Locate the cell with the specified text and output its (X, Y) center coordinate. 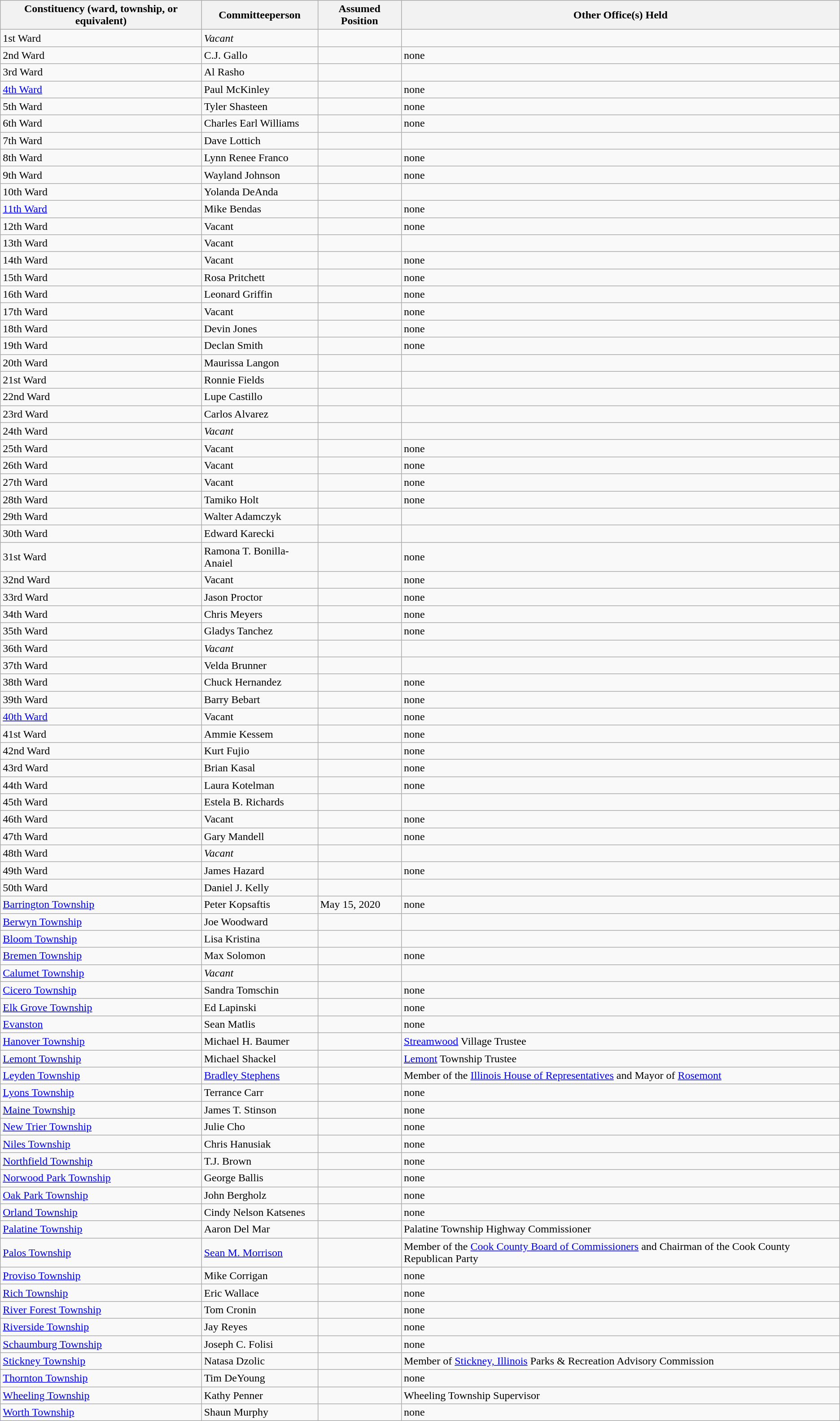
John Bergholz (259, 1195)
37th Ward (101, 665)
Sean M. Morrison (259, 1253)
31st Ward (101, 557)
Tamiko Holt (259, 500)
21st Ward (101, 380)
Proviso Township (101, 1276)
41st Ward (101, 734)
Daniel J. Kelly (259, 888)
Peter Kopsaftis (259, 905)
42nd Ward (101, 751)
Joe Woodward (259, 922)
Tom Cronin (259, 1310)
10th Ward (101, 192)
Cindy Nelson Katsenes (259, 1212)
Bremen Township (101, 956)
3rd Ward (101, 72)
Rich Township (101, 1293)
Oak Park Township (101, 1195)
38th Ward (101, 682)
Assumed Position (359, 15)
29th Ward (101, 517)
Bloom Township (101, 939)
Northfield Township (101, 1161)
Worth Township (101, 1412)
Palos Township (101, 1253)
1st Ward (101, 38)
Brian Kasal (259, 768)
Evanston (101, 1024)
Palatine Township (101, 1229)
Cicero Township (101, 990)
Berwyn Township (101, 922)
Ronnie Fields (259, 380)
28th Ward (101, 500)
Eric Wallace (259, 1293)
Member of the Cook County Board of Commissioners and Chairman of the Cook County Republican Party (620, 1253)
32nd Ward (101, 580)
Leyden Township (101, 1076)
Ammie Kessem (259, 734)
Maurissa Langon (259, 363)
Aaron Del Mar (259, 1229)
Carlos Alvarez (259, 414)
James Hazard (259, 871)
11th Ward (101, 209)
Julie Cho (259, 1127)
12th Ward (101, 226)
5th Ward (101, 106)
Walter Adamczyk (259, 517)
Rosa Pritchett (259, 277)
Thornton Township (101, 1378)
8th Ward (101, 158)
Chris Hanusiak (259, 1144)
Member of Stickney, Illinois Parks & Recreation Advisory Commission (620, 1361)
33rd Ward (101, 597)
Sandra Tomschin (259, 990)
Lemont Township (101, 1058)
Hanover Township (101, 1041)
36th Ward (101, 648)
Bradley Stephens (259, 1076)
Palatine Township Highway Commissioner (620, 1229)
Lynn Renee Franco (259, 158)
Streamwood Village Trustee (620, 1041)
Calumet Township (101, 973)
Kurt Fujio (259, 751)
Member of the Illinois House of Representatives and Mayor of Rosemont (620, 1076)
47th Ward (101, 836)
T.J. Brown (259, 1161)
19th Ward (101, 346)
17th Ward (101, 312)
25th Ward (101, 448)
2nd Ward (101, 55)
Constituency (ward, township, or equivalent) (101, 15)
13th Ward (101, 243)
Chuck Hernandez (259, 682)
Committeeperson (259, 15)
Joseph C. Folisi (259, 1344)
Wheeling Township (101, 1395)
Velda Brunner (259, 665)
Michael H. Baumer (259, 1041)
Jay Reyes (259, 1327)
C.J. Gallo (259, 55)
Laura Kotelman (259, 785)
44th Ward (101, 785)
Jason Proctor (259, 597)
43rd Ward (101, 768)
Terrance Carr (259, 1093)
Michael Shackel (259, 1058)
Lyons Township (101, 1093)
Max Solomon (259, 956)
34th Ward (101, 614)
24th Ward (101, 431)
Mike Bendas (259, 209)
Ed Lapinski (259, 1007)
Gladys Tanchez (259, 631)
Devin Jones (259, 329)
Elk Grove Township (101, 1007)
Natasa Dzolic (259, 1361)
Estela B. Richards (259, 802)
6th Ward (101, 123)
Tim DeYoung (259, 1378)
Wheeling Township Supervisor (620, 1395)
46th Ward (101, 819)
30th Ward (101, 534)
Leonard Griffin (259, 295)
9th Ward (101, 175)
Lupe Castillo (259, 397)
Other Office(s) Held (620, 15)
Norwood Park Township (101, 1178)
26th Ward (101, 465)
22nd Ward (101, 397)
River Forest Township (101, 1310)
Lisa Kristina (259, 939)
Orland Township (101, 1212)
Declan Smith (259, 346)
Yolanda DeAnda (259, 192)
Kathy Penner (259, 1395)
Schaumburg Township (101, 1344)
48th Ward (101, 853)
Stickney Township (101, 1361)
49th Ward (101, 871)
27th Ward (101, 482)
George Ballis (259, 1178)
Dave Lottich (259, 141)
New Trier Township (101, 1127)
Chris Meyers (259, 614)
7th Ward (101, 141)
4th Ward (101, 89)
Barry Bebart (259, 700)
35th Ward (101, 631)
Riverside Township (101, 1327)
39th Ward (101, 700)
Barrington Township (101, 905)
Wayland Johnson (259, 175)
18th Ward (101, 329)
Sean Matlis (259, 1024)
Charles Earl Williams (259, 123)
Ramona T. Bonilla-Anaiel (259, 557)
14th Ward (101, 260)
Niles Township (101, 1144)
Mike Corrigan (259, 1276)
Lemont Township Trustee (620, 1058)
James T. Stinson (259, 1110)
50th Ward (101, 888)
45th Ward (101, 802)
16th Ward (101, 295)
Maine Township (101, 1110)
May 15, 2020 (359, 905)
Gary Mandell (259, 836)
40th Ward (101, 717)
23rd Ward (101, 414)
Al Rasho (259, 72)
15th Ward (101, 277)
20th Ward (101, 363)
Shaun Murphy (259, 1412)
Paul McKinley (259, 89)
Edward Karecki (259, 534)
Tyler Shasteen (259, 106)
